Return (x, y) of the center of cell containing provided text 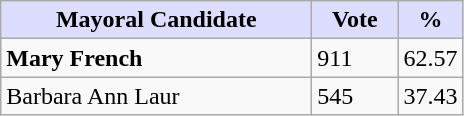
911 (355, 58)
37.43 (430, 96)
62.57 (430, 58)
% (430, 20)
Mayoral Candidate (156, 20)
545 (355, 96)
Vote (355, 20)
Mary French (156, 58)
Barbara Ann Laur (156, 96)
